Pinpoint the cell where the given text exists, returning its [x, y] midpoint coordinate. 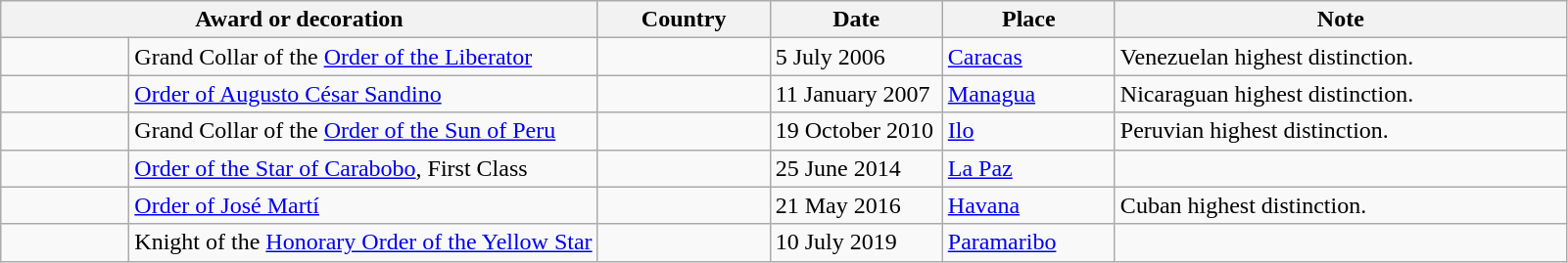
Paramaribo [1028, 242]
Grand Collar of the Order of the Sun of Peru [363, 131]
Order of José Martí [363, 205]
25 June 2014 [856, 168]
Note [1340, 20]
Knight of the Honorary Order of the Yellow Star [363, 242]
10 July 2019 [856, 242]
Venezuelan highest distinction. [1340, 57]
Order of Augusto César Sandino [363, 94]
Cuban highest distinction. [1340, 205]
21 May 2016 [856, 205]
Havana [1028, 205]
Order of the Star of Carabobo, First Class [363, 168]
Date [856, 20]
Nicaraguan highest distinction. [1340, 94]
La Paz [1028, 168]
Peruvian highest distinction. [1340, 131]
Award or decoration [300, 20]
11 January 2007 [856, 94]
Caracas [1028, 57]
19 October 2010 [856, 131]
Grand Collar of the Order of the Liberator [363, 57]
Managua [1028, 94]
Ilo [1028, 131]
Place [1028, 20]
Country [684, 20]
5 July 2006 [856, 57]
